Provide the (x, y) coordinate of the cell's center where the given text is located.  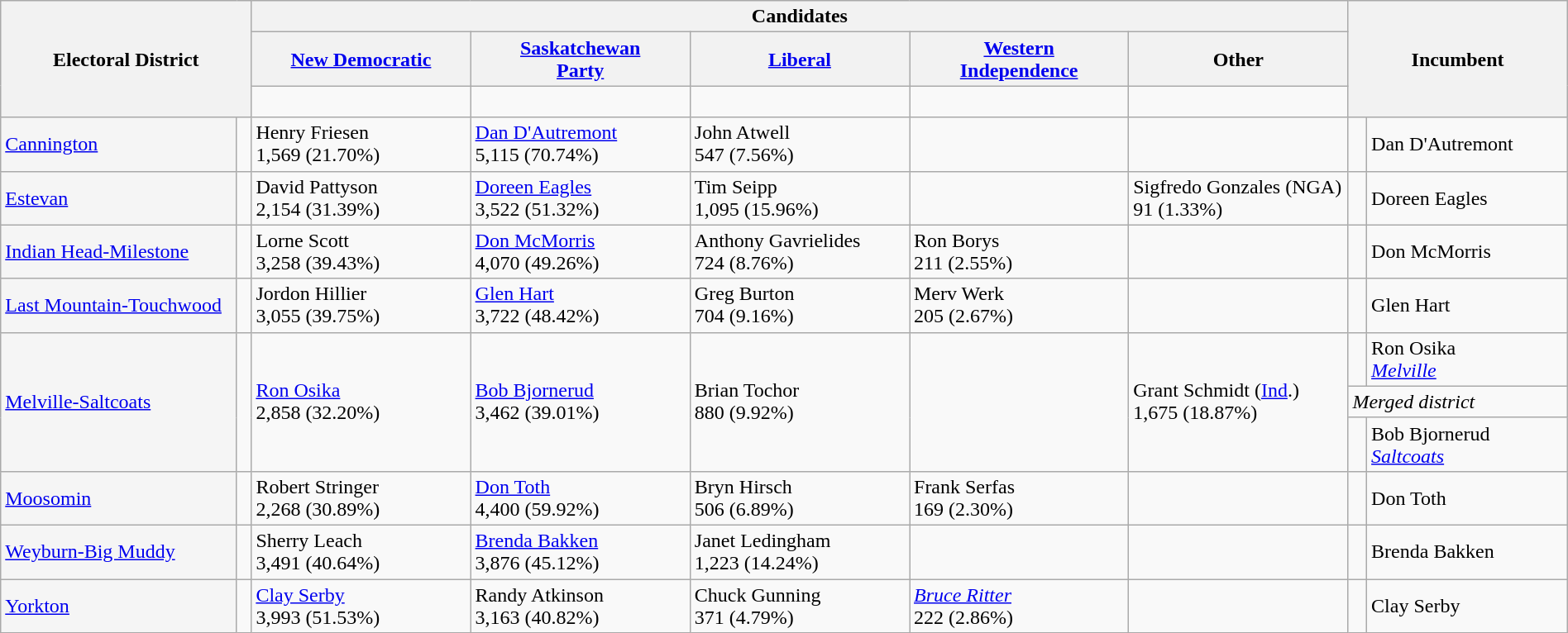
Liberal (799, 59)
Henry Friesen 1,569 (21.70%) (361, 144)
Brian Tochor 880 (9.92%) (799, 402)
WesternIndependence (1019, 59)
Robert Stringer2,268 (30.89%) (361, 497)
Melville-Saltcoats (119, 402)
Estevan (119, 198)
Sigfredo Gonzales (NGA)91 (1.33%) (1239, 198)
Dan D'Autremont (1467, 144)
Dan D'Autremont5,115 (70.74%) (581, 144)
Anthony Gavrielides724 (8.76%) (799, 251)
Jordon Hillier3,055 (39.75%) (361, 306)
Bob Bjornerud 3,462 (39.01%) (581, 402)
Last Mountain-Touchwood (119, 306)
Don McMorris4,070 (49.26%) (581, 251)
Frank Serfas 169 (2.30%) (1019, 497)
Lorne Scott3,258 (39.43%) (361, 251)
Clay Serby3,993 (51.53%) (361, 605)
Yorkton (119, 605)
Weyburn-Big Muddy (119, 552)
Glen Hart3,722 (48.42%) (581, 306)
SaskatchewanParty (581, 59)
Ron Osika 2,858 (32.20%) (361, 402)
Randy Atkinson 3,163 (40.82%) (581, 605)
Moosomin (119, 497)
Ron Borys 211 (2.55%) (1019, 251)
Cannington (119, 144)
Tim Seipp1,095 (15.96%) (799, 198)
Chuck Gunning 371 (4.79%) (799, 605)
Don Toth4,400 (59.92%) (581, 497)
Merged district (1457, 402)
Clay Serby (1467, 605)
Indian Head-Milestone (119, 251)
Merv Werk 205 (2.67%) (1019, 306)
Doreen Eagles (1467, 198)
David Pattyson2,154 (31.39%) (361, 198)
John Atwell 547 (7.56%) (799, 144)
Brenda Bakken (1467, 552)
Brenda Bakken3,876 (45.12%) (581, 552)
Electoral District (126, 59)
Incumbent (1457, 59)
Ron OsikaMelville (1467, 359)
Janet Ledingham1,223 (14.24%) (799, 552)
Candidates (800, 17)
Don McMorris (1467, 251)
Bryn Hirsch 506 (6.89%) (799, 497)
Sherry Leach3,491 (40.64%) (361, 552)
Don Toth (1467, 497)
Glen Hart (1467, 306)
Bruce Ritter 222 (2.86%) (1019, 605)
Doreen Eagles3,522 (51.32%) (581, 198)
Other (1239, 59)
Bob BjornerudSaltcoats (1467, 445)
New Democratic (361, 59)
Greg Burton704 (9.16%) (799, 306)
Grant Schmidt (Ind.)1,675 (18.87%) (1239, 402)
